Extract the (X, Y) coordinate from the center of the cell holding the provided text.  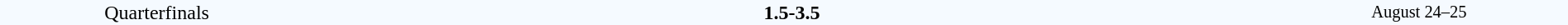
Quarterfinals (157, 12)
1.5-3.5 (791, 12)
August 24–25 (1419, 12)
